Identify which cell holds the provided text, then report its [x, y] central coordinate. 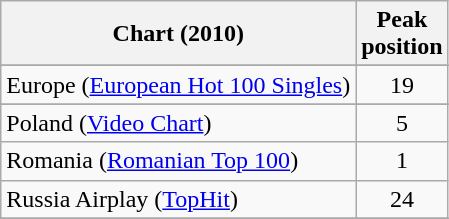
Europe (European Hot 100 Singles) [178, 85]
24 [402, 199]
Romania (Romanian Top 100) [178, 161]
1 [402, 161]
Russia Airplay (TopHit) [178, 199]
5 [402, 123]
Poland (Video Chart) [178, 123]
19 [402, 85]
Chart (2010) [178, 34]
Peakposition [402, 34]
